Locate the cell with the specified text and output its (x, y) center coordinate. 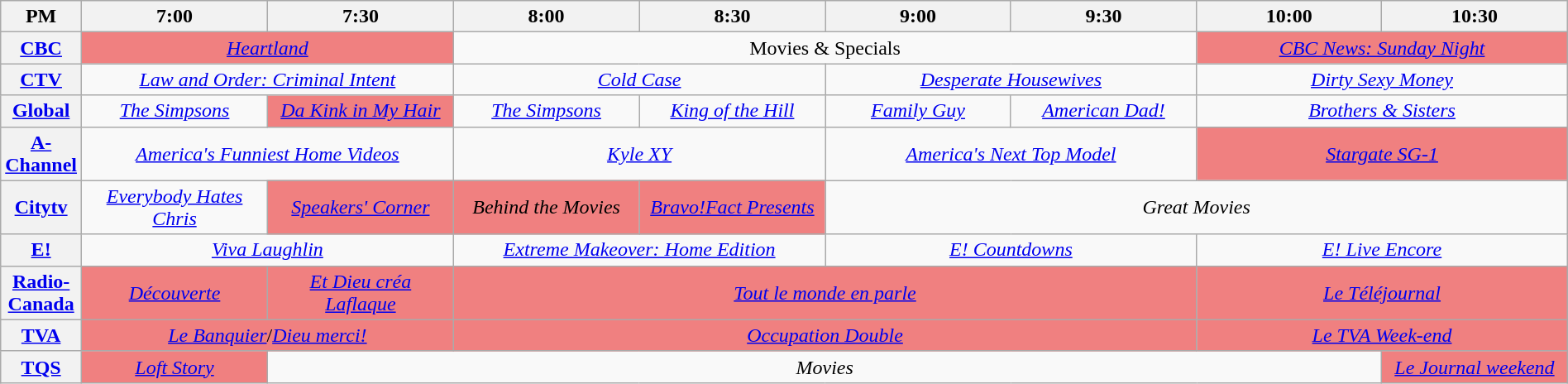
Et Dieu créa Laflaque (361, 293)
Law and Order: Criminal Intent (268, 79)
Behind the Movies (546, 207)
E! (41, 250)
7:30 (361, 17)
Loft Story (175, 367)
Citytv (41, 207)
America's Next Top Model (1011, 154)
CBC (41, 48)
Great Movies (1196, 207)
Bravo!Fact Presents (733, 207)
8:00 (546, 17)
CBC News: Sunday Night (1382, 48)
Le Téléjournal (1382, 293)
E! Countdowns (1011, 250)
CTV (41, 79)
Movies (825, 367)
E! Live Encore (1382, 250)
9:00 (918, 17)
9:30 (1103, 17)
Le TVA Week-end (1382, 335)
7:00 (175, 17)
Occupation Double (825, 335)
Da Kink in My Hair (361, 111)
Movies & Specials (825, 48)
Desperate Housewives (1011, 79)
Viva Laughlin (268, 250)
Tout le monde en parle (825, 293)
10:00 (1289, 17)
Speakers' Corner (361, 207)
King of the Hill (733, 111)
American Dad! (1103, 111)
Dirty Sexy Money (1382, 79)
PM (41, 17)
Radio-Canada (41, 293)
Global (41, 111)
TVA (41, 335)
Stargate SG-1 (1382, 154)
Everybody Hates Chris (175, 207)
America's Funniest Home Videos (268, 154)
8:30 (733, 17)
Cold Case (639, 79)
A-Channel (41, 154)
Kyle XY (639, 154)
Découverte (175, 293)
10:30 (1475, 17)
Le Journal weekend (1475, 367)
Brothers & Sisters (1382, 111)
Heartland (268, 48)
TQS (41, 367)
Family Guy (918, 111)
Le Banquier/Dieu merci! (268, 335)
Extreme Makeover: Home Edition (639, 250)
